Return [x, y] of the center of cell containing provided text 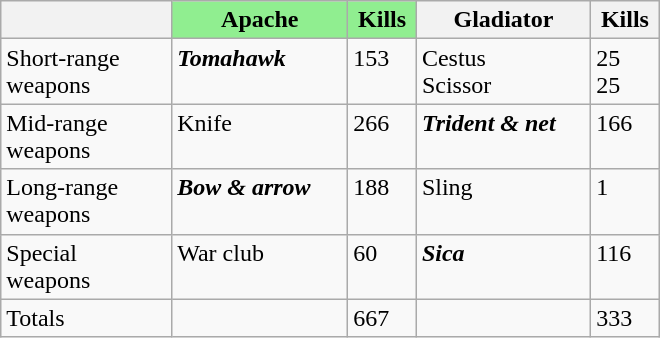
Short-range weapons [86, 72]
Mid-range weapons [86, 136]
Totals [86, 318]
Special weapons [86, 266]
188 [382, 202]
116 [626, 266]
Sica [503, 266]
Tomahawk [260, 72]
Knife [260, 136]
60 [382, 266]
Trident & net [503, 136]
Sling [503, 202]
Long-range weapons [86, 202]
Bow & arrow [260, 202]
Apache [260, 20]
War club [260, 266]
153 [382, 72]
266 [382, 136]
2525 [626, 72]
667 [382, 318]
1 [626, 202]
Gladiator [503, 20]
166 [626, 136]
CestusScissor [503, 72]
333 [626, 318]
